Pinpoint the cell where the given text exists, returning its [X, Y] midpoint coordinate. 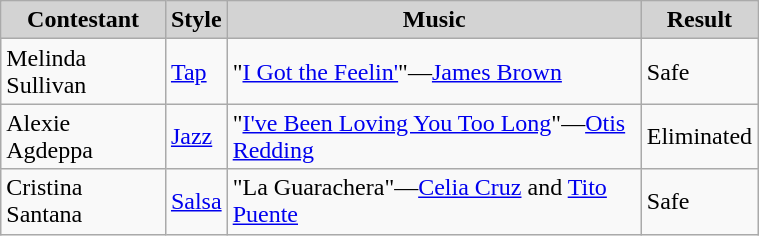
Cristina Santana [84, 202]
Contestant [84, 20]
Eliminated [699, 136]
Music [434, 20]
Melinda Sullivan [84, 72]
Tap [196, 72]
Alexie Agdeppa [84, 136]
Result [699, 20]
Jazz [196, 136]
"I Got the Feelin'"—James Brown [434, 72]
"I've Been Loving You Too Long"—Otis Redding [434, 136]
Style [196, 20]
Salsa [196, 202]
"La Guarachera"—Celia Cruz and Tito Puente [434, 202]
